Return the (X, Y) coordinate for the center point of the cell that contains the specified text.  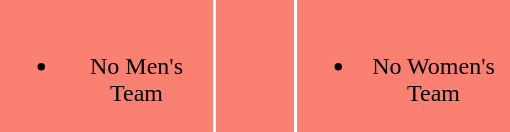
No Women's Team (404, 66)
No Men's Team (106, 66)
